Return (x, y) of the center of cell containing provided text 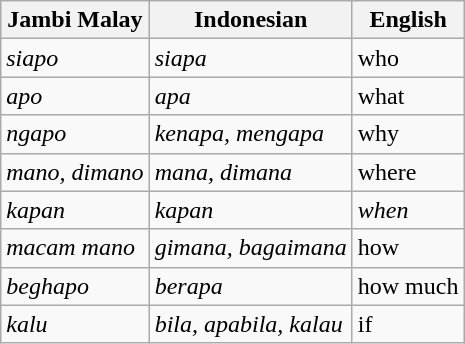
gimana, bagaimana (250, 248)
ngapo (75, 134)
how (408, 248)
English (408, 20)
apo (75, 96)
berapa (250, 286)
Indonesian (250, 20)
how much (408, 286)
macam mano (75, 248)
siapo (75, 58)
when (408, 210)
why (408, 134)
Jambi Malay (75, 20)
what (408, 96)
who (408, 58)
if (408, 324)
beghapo (75, 286)
where (408, 172)
mano, dimano (75, 172)
mana, dimana (250, 172)
siapa (250, 58)
apa (250, 96)
kenapa, mengapa (250, 134)
kalu (75, 324)
bila, apabila, kalau (250, 324)
